From the cell containing the given text, extract its center point as [x, y] coordinate. 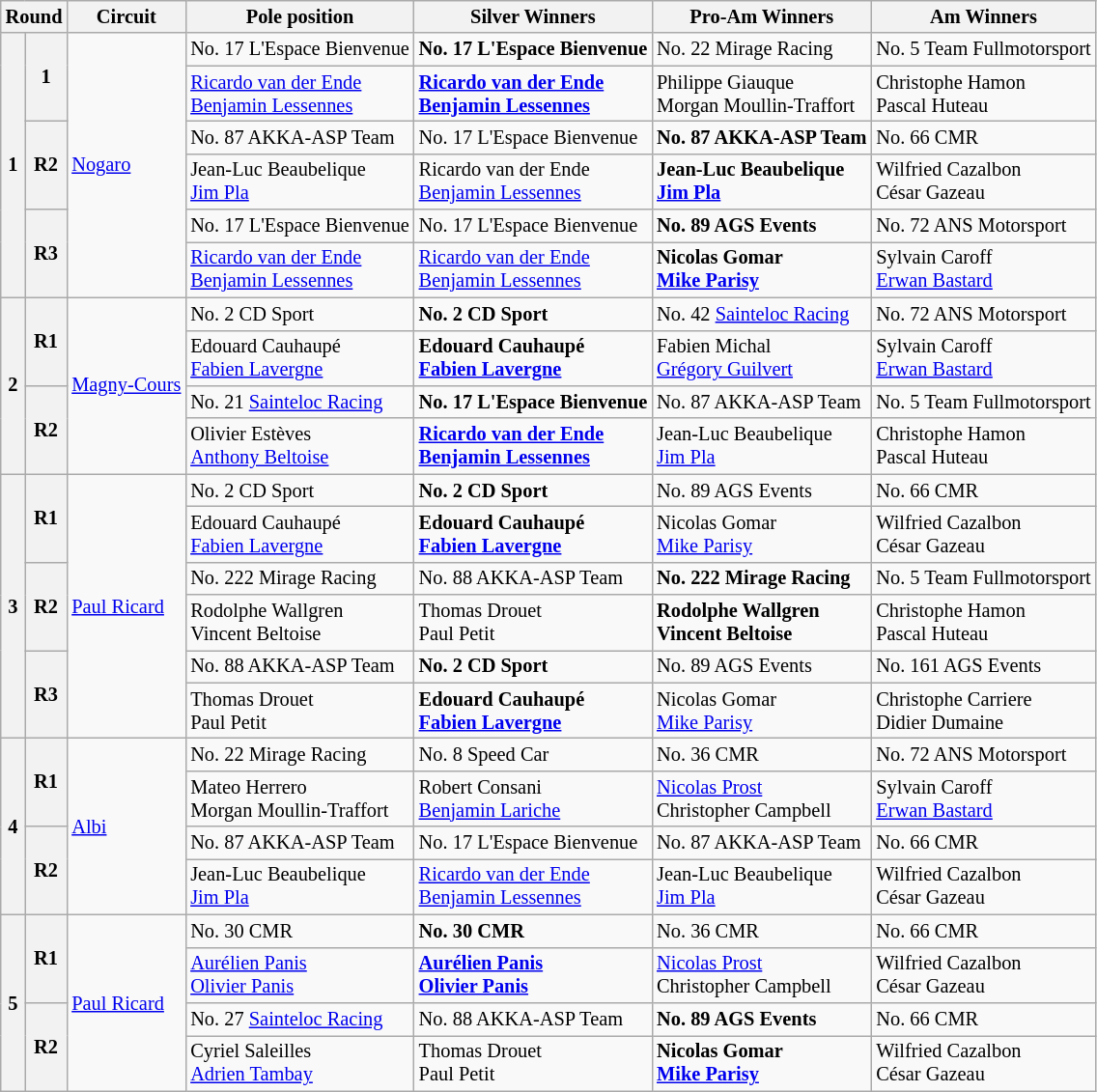
2 [14, 386]
4 [14, 826]
5 [14, 1002]
Cyriel Saleilles Adrien Tambay [299, 1063]
Robert Consani Benjamin Lariche [533, 798]
Pro-Am Winners [761, 16]
Pole position [299, 16]
3 [14, 606]
Magny-Cours [126, 386]
Silver Winners [533, 16]
Albi [126, 826]
Am Winners [983, 16]
No. 42 Sainteloc Racing [761, 314]
Mateo Herrero Morgan Moullin-Traffort [299, 798]
No. 161 AGS Events [983, 666]
No. 27 Sainteloc Racing [299, 1019]
Round [35, 16]
No. 8 Speed Car [533, 754]
Nogaro [126, 165]
Fabien Michal Grégory Guilvert [761, 358]
Philippe Giauque Morgan Moullin-Traffort [761, 94]
Christophe Carriere Didier Dumaine [983, 711]
Circuit [126, 16]
No. 21 Sainteloc Racing [299, 402]
Olivier Estèves Anthony Beltoise [299, 446]
